Determine the [X, Y] coordinate at the center of the cell enclosing the given text.  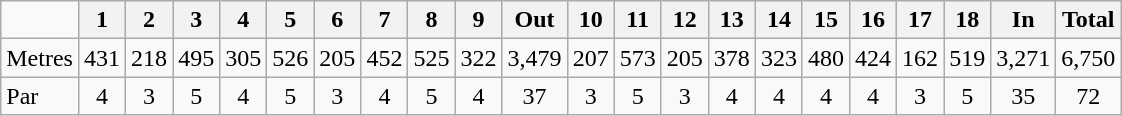
218 [150, 58]
480 [826, 58]
3,479 [534, 58]
In [1024, 20]
37 [534, 96]
13 [732, 20]
Total [1088, 20]
322 [478, 58]
18 [968, 20]
16 [872, 20]
35 [1024, 96]
Out [534, 20]
573 [638, 58]
15 [826, 20]
17 [920, 20]
305 [244, 58]
11 [638, 20]
72 [1088, 96]
378 [732, 58]
431 [102, 58]
424 [872, 58]
Par [40, 96]
207 [590, 58]
7 [384, 20]
6 [338, 20]
323 [778, 58]
162 [920, 58]
1 [102, 20]
452 [384, 58]
14 [778, 20]
9 [478, 20]
3,271 [1024, 58]
10 [590, 20]
495 [196, 58]
526 [290, 58]
6,750 [1088, 58]
8 [432, 20]
12 [684, 20]
519 [968, 58]
525 [432, 58]
2 [150, 20]
Metres [40, 58]
